Determine the [x, y] coordinate at the center of the cell enclosing the given text.  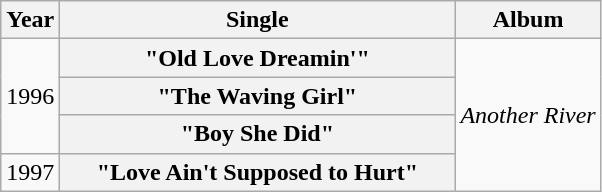
"Old Love Dreamin'" [258, 58]
"Love Ain't Supposed to Hurt" [258, 172]
1997 [30, 172]
Single [258, 20]
"The Waving Girl" [258, 96]
Another River [528, 115]
Album [528, 20]
"Boy She Did" [258, 134]
Year [30, 20]
1996 [30, 96]
